Output the (x, y) coordinate of the center of the cell containing the given text.  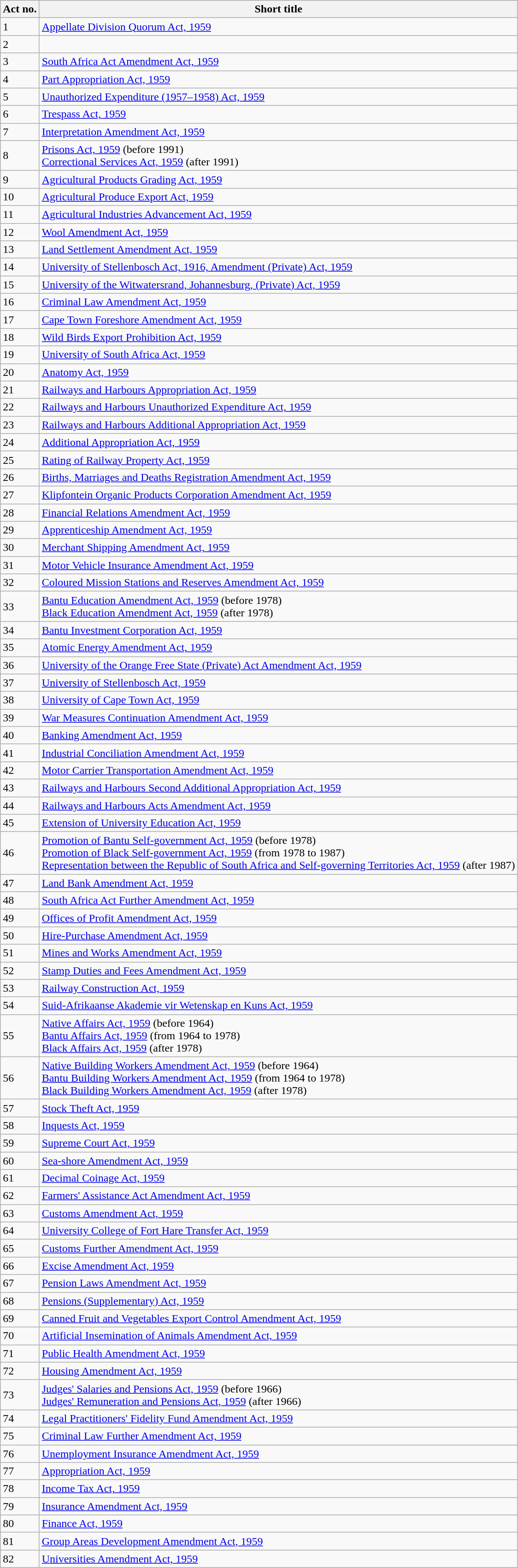
81 (20, 1541)
57 (20, 1108)
Offices of Profit Amendment Act, 1959 (278, 918)
Excise Amendment Act, 1959 (278, 1266)
9 (20, 179)
Klipfontein Organic Products Corporation Amendment Act, 1959 (278, 495)
82 (20, 1559)
Financial Relations Amendment Act, 1959 (278, 513)
6 (20, 114)
59 (20, 1143)
28 (20, 513)
Stamp Duties and Fees Amendment Act, 1959 (278, 971)
80 (20, 1524)
Income Tax Act, 1959 (278, 1489)
Apprenticeship Amendment Act, 1959 (278, 530)
20 (20, 372)
Stock Theft Act, 1959 (278, 1108)
Legal Practitioners' Fidelity Fund Amendment Act, 1959 (278, 1418)
Native Affairs Act, 1959 (before 1964) Bantu Affairs Act, 1959 (from 1964 to 1978) Black Affairs Act, 1959 (after 1978) (278, 1036)
Land Settlement Amendment Act, 1959 (278, 250)
50 (20, 936)
Railways and Harbours Second Additional Appropriation Act, 1959 (278, 788)
South Africa Act Further Amendment Act, 1959 (278, 901)
Sea-shore Amendment Act, 1959 (278, 1160)
53 (20, 988)
78 (20, 1489)
Canned Fruit and Vegetables Export Control Amendment Act, 1959 (278, 1318)
Railways and Harbours Acts Amendment Act, 1959 (278, 806)
8 (20, 156)
Wool Amendment Act, 1959 (278, 232)
Bantu Education Amendment Act, 1959 (before 1978) Black Education Amendment Act, 1959 (after 1978) (278, 606)
Merchant Shipping Amendment Act, 1959 (278, 548)
3 (20, 62)
Rating of Railway Property Act, 1959 (278, 460)
60 (20, 1160)
19 (20, 355)
46 (20, 853)
65 (20, 1248)
48 (20, 901)
45 (20, 823)
Railway Construction Act, 1959 (278, 988)
Part Appropriation Act, 1959 (278, 79)
Wild Birds Export Prohibition Act, 1959 (278, 337)
1 (20, 27)
70 (20, 1336)
15 (20, 285)
Unauthorized Expenditure (1957–1958) Act, 1959 (278, 97)
14 (20, 267)
16 (20, 302)
University of Stellenbosch Act, 1959 (278, 683)
35 (20, 648)
Mines and Works Amendment Act, 1959 (278, 953)
36 (20, 665)
2 (20, 44)
Railways and Harbours Unauthorized Expenditure Act, 1959 (278, 407)
12 (20, 232)
4 (20, 79)
University of Cape Town Act, 1959 (278, 700)
18 (20, 337)
Insurance Amendment Act, 1959 (278, 1506)
69 (20, 1318)
32 (20, 583)
10 (20, 197)
Agricultural Products Grading Act, 1959 (278, 179)
54 (20, 1006)
Coloured Mission Stations and Reserves Amendment Act, 1959 (278, 583)
War Measures Continuation Amendment Act, 1959 (278, 718)
11 (20, 214)
Births, Marriages and Deaths Registration Amendment Act, 1959 (278, 477)
64 (20, 1231)
72 (20, 1371)
56 (20, 1078)
Short title (278, 9)
17 (20, 320)
38 (20, 700)
Anatomy Act, 1959 (278, 372)
Decimal Coinage Act, 1959 (278, 1178)
75 (20, 1436)
University of the Witwatersrand, Johannesburg, (Private) Act, 1959 (278, 285)
61 (20, 1178)
41 (20, 753)
Railways and Harbours Additional Appropriation Act, 1959 (278, 425)
University of Stellenbosch Act, 1916, Amendment (Private) Act, 1959 (278, 267)
Judges' Salaries and Pensions Act, 1959 (before 1966) Judges' Remuneration and Pensions Act, 1959 (after 1966) (278, 1395)
71 (20, 1353)
40 (20, 735)
Interpretation Amendment Act, 1959 (278, 132)
Inquests Act, 1959 (278, 1125)
49 (20, 918)
Pensions (Supplementary) Act, 1959 (278, 1301)
51 (20, 953)
37 (20, 683)
Prisons Act, 1959 (before 1991) Correctional Services Act, 1959 (after 1991) (278, 156)
5 (20, 97)
Agricultural Produce Export Act, 1959 (278, 197)
University of the Orange Free State (Private) Act Amendment Act, 1959 (278, 665)
26 (20, 477)
Extension of University Education Act, 1959 (278, 823)
42 (20, 770)
Bantu Investment Corporation Act, 1959 (278, 630)
Cape Town Foreshore Amendment Act, 1959 (278, 320)
77 (20, 1471)
27 (20, 495)
Supreme Court Act, 1959 (278, 1143)
67 (20, 1283)
68 (20, 1301)
Suid-Afrikaanse Akademie vir Wetenskap en Kuns Act, 1959 (278, 1006)
Criminal Law Further Amendment Act, 1959 (278, 1436)
Banking Amendment Act, 1959 (278, 735)
Industrial Conciliation Amendment Act, 1959 (278, 753)
73 (20, 1395)
33 (20, 606)
31 (20, 565)
Customs Amendment Act, 1959 (278, 1213)
23 (20, 425)
Unemployment Insurance Amendment Act, 1959 (278, 1453)
Artificial Insemination of Animals Amendment Act, 1959 (278, 1336)
Universities Amendment Act, 1959 (278, 1559)
34 (20, 630)
Hire-Purchase Amendment Act, 1959 (278, 936)
Railways and Harbours Appropriation Act, 1959 (278, 390)
39 (20, 718)
66 (20, 1266)
76 (20, 1453)
44 (20, 806)
55 (20, 1036)
7 (20, 132)
Appellate Division Quorum Act, 1959 (278, 27)
Group Areas Development Amendment Act, 1959 (278, 1541)
63 (20, 1213)
Farmers' Assistance Act Amendment Act, 1959 (278, 1196)
Act no. (20, 9)
Finance Act, 1959 (278, 1524)
Pension Laws Amendment Act, 1959 (278, 1283)
Additional Appropriation Act, 1959 (278, 442)
Trespass Act, 1959 (278, 114)
43 (20, 788)
Land Bank Amendment Act, 1959 (278, 883)
30 (20, 548)
52 (20, 971)
South Africa Act Amendment Act, 1959 (278, 62)
Motor Vehicle Insurance Amendment Act, 1959 (278, 565)
University of South Africa Act, 1959 (278, 355)
Agricultural Industries Advancement Act, 1959 (278, 214)
Appropriation Act, 1959 (278, 1471)
Criminal Law Amendment Act, 1959 (278, 302)
Public Health Amendment Act, 1959 (278, 1353)
Housing Amendment Act, 1959 (278, 1371)
24 (20, 442)
Motor Carrier Transportation Amendment Act, 1959 (278, 770)
58 (20, 1125)
62 (20, 1196)
21 (20, 390)
74 (20, 1418)
Atomic Energy Amendment Act, 1959 (278, 648)
25 (20, 460)
13 (20, 250)
79 (20, 1506)
22 (20, 407)
University College of Fort Hare Transfer Act, 1959 (278, 1231)
29 (20, 530)
47 (20, 883)
Customs Further Amendment Act, 1959 (278, 1248)
